Find where the given text appears and provide that cell's center as (x, y) coordinate. 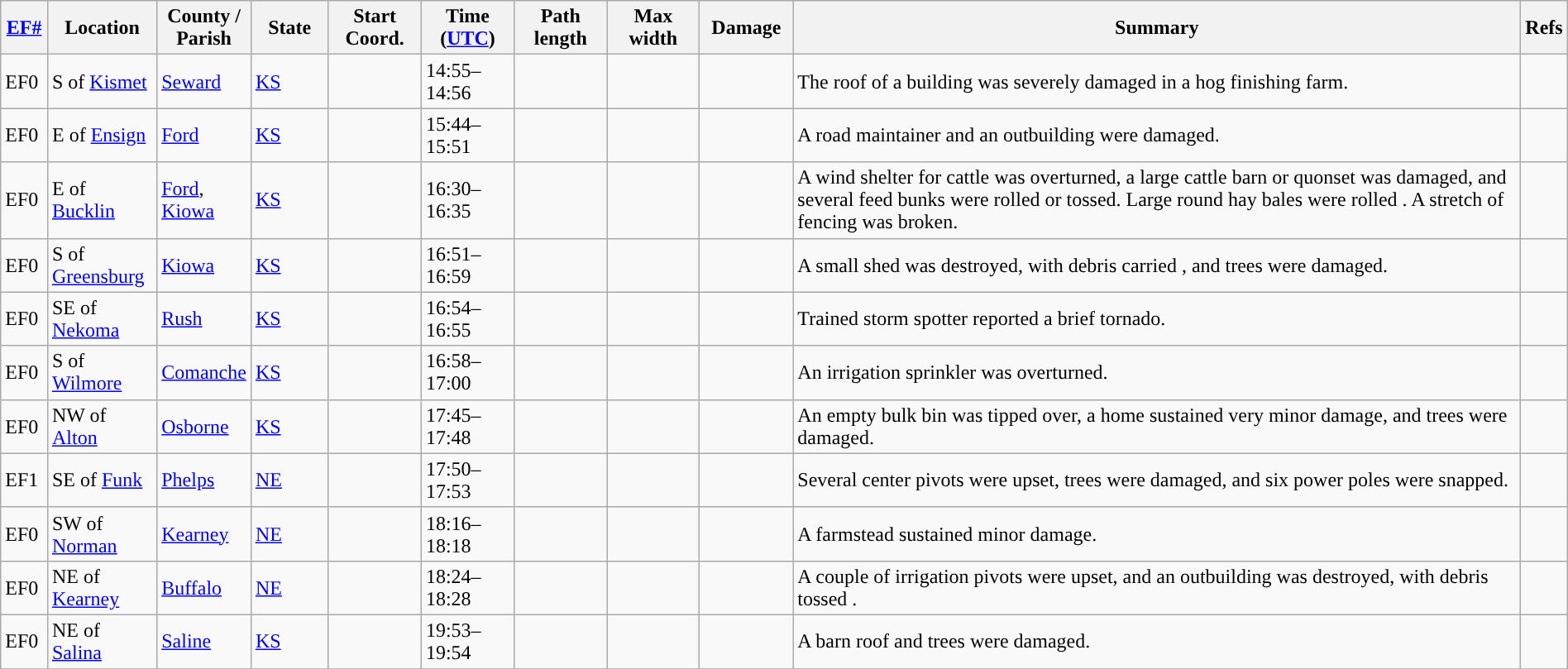
A couple of irrigation pivots were upset, and an outbuilding was destroyed, with debris tossed . (1157, 587)
Kiowa (204, 265)
19:53–19:54 (467, 642)
Time (UTC) (467, 28)
Ford (204, 136)
16:51–16:59 (467, 265)
State (289, 28)
Trained storm spotter reported a brief tornado. (1157, 319)
S of Greensburg (102, 265)
Comanche (204, 372)
Osborne (204, 427)
S of Kismet (102, 81)
EF# (25, 28)
Max width (653, 28)
Start Coord. (375, 28)
Kearney (204, 534)
17:50–17:53 (467, 480)
The roof of a building was severely damaged in a hog finishing farm. (1157, 81)
SE of Nekoma (102, 319)
Several center pivots were upset, trees were damaged, and six power poles were snapped. (1157, 480)
SW of Norman (102, 534)
18:24–18:28 (467, 587)
Path length (561, 28)
Saline (204, 642)
Summary (1157, 28)
An empty bulk bin was tipped over, a home sustained very minor damage, and trees were damaged. (1157, 427)
Seward (204, 81)
18:16–18:18 (467, 534)
SE of Funk (102, 480)
17:45–17:48 (467, 427)
NE of Salina (102, 642)
Refs (1544, 28)
NE of Kearney (102, 587)
16:54–16:55 (467, 319)
Ford, Kiowa (204, 200)
NW of Alton (102, 427)
Location (102, 28)
Damage (746, 28)
Buffalo (204, 587)
E of Bucklin (102, 200)
A farmstead sustained minor damage. (1157, 534)
A barn roof and trees were damaged. (1157, 642)
14:55–14:56 (467, 81)
An irrigation sprinkler was overturned. (1157, 372)
15:44–15:51 (467, 136)
A road maintainer and an outbuilding were damaged. (1157, 136)
16:58–17:00 (467, 372)
Rush (204, 319)
16:30–16:35 (467, 200)
Phelps (204, 480)
EF1 (25, 480)
S of Wilmore (102, 372)
County / Parish (204, 28)
A small shed was destroyed, with debris carried , and trees were damaged. (1157, 265)
E of Ensign (102, 136)
